Find where the given text appears and provide that cell's center as [x, y] coordinate. 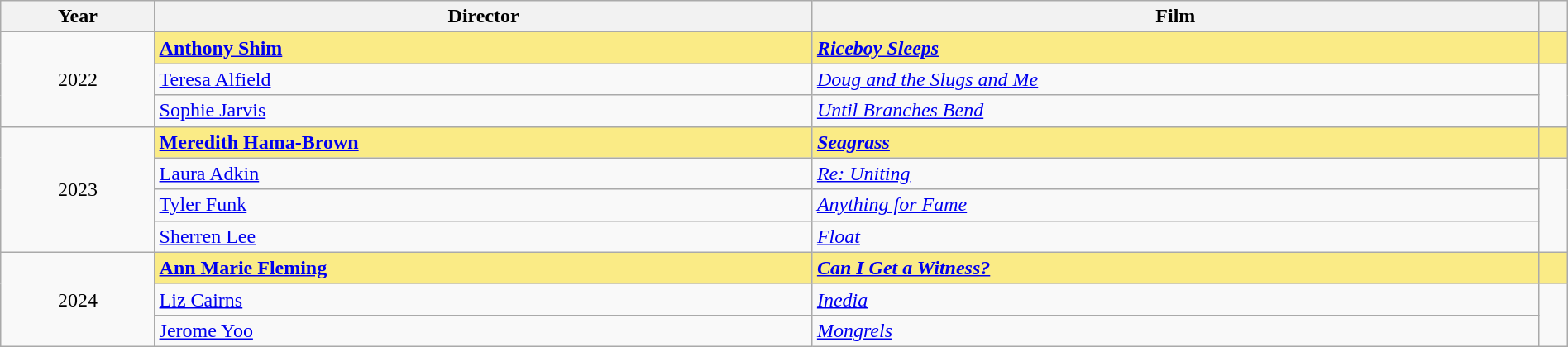
Tyler Funk [483, 205]
Liz Cairns [483, 299]
Year [78, 17]
Until Branches Bend [1175, 111]
2023 [78, 189]
Director [483, 17]
Riceboy Sleeps [1175, 48]
Float [1175, 236]
Seagrass [1175, 142]
Laura Adkin [483, 173]
Can I Get a Witness? [1175, 268]
Sophie Jarvis [483, 111]
Anthony Shim [483, 48]
Sherren Lee [483, 236]
Mongrels [1175, 330]
Teresa Alfield [483, 79]
Re: Uniting [1175, 173]
Meredith Hama-Brown [483, 142]
2022 [78, 79]
Ann Marie Fleming [483, 268]
Inedia [1175, 299]
Doug and the Slugs and Me [1175, 79]
Jerome Yoo [483, 330]
Anything for Fame [1175, 205]
2024 [78, 299]
Film [1175, 17]
